Return the (x, y) coordinate for the center point of the cell that contains the specified text.  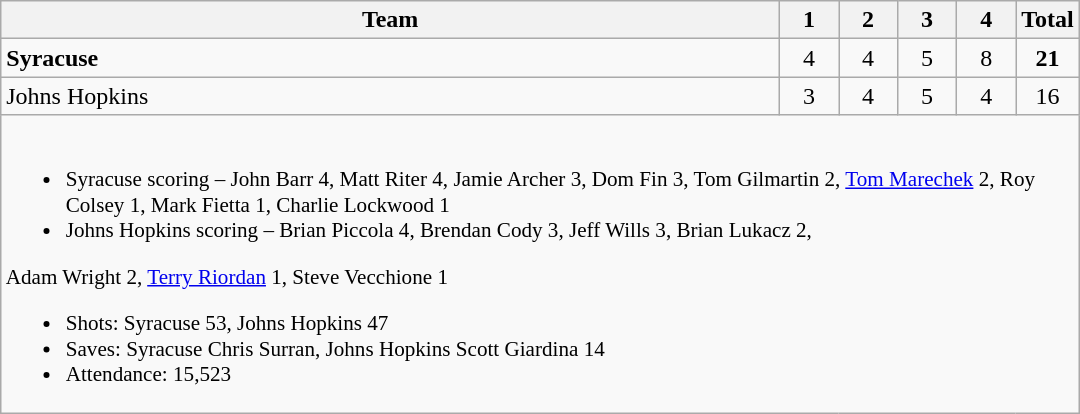
21 (1048, 58)
Total (1048, 20)
Team (390, 20)
2 (868, 20)
Johns Hopkins (390, 96)
Syracuse (390, 58)
1 (808, 20)
8 (986, 58)
16 (1048, 96)
